Detect which cell encompasses the target text, then output its (x, y) center coordinate. 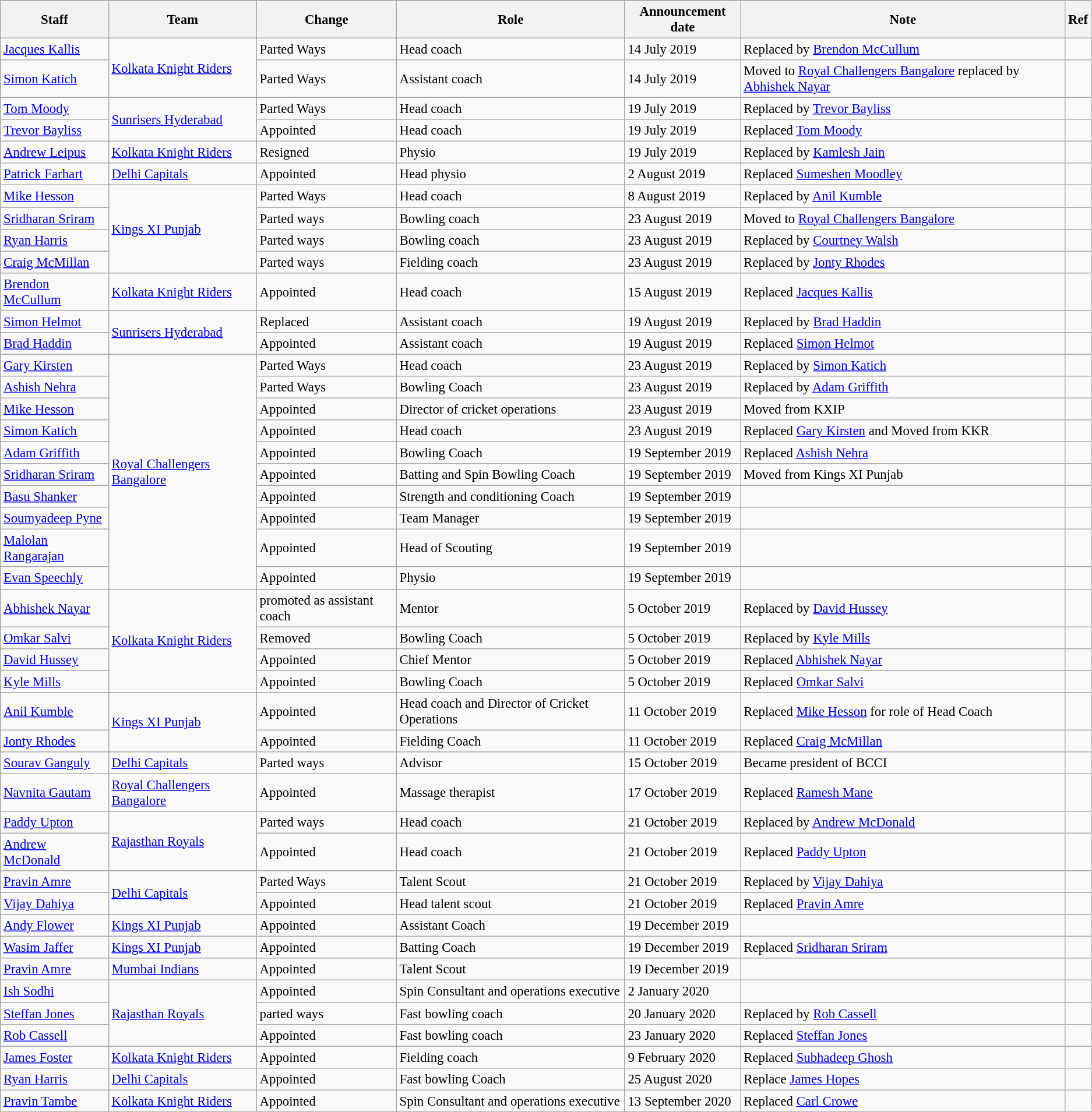
Vijay Dahiya (55, 904)
Replaced by Kamlesh Jain (903, 153)
Adam Griffith (55, 453)
Replaced Carl Crowe (903, 1101)
parted ways (326, 1014)
Wasim Jaffer (55, 948)
Simon Helmot (55, 322)
Pravin Tambe (55, 1101)
Jacques Kallis (55, 50)
Replaced Simon Helmot (903, 344)
Announcement date (683, 20)
2 August 2019 (683, 174)
Replaced (326, 322)
Replaced by David Hussey (903, 608)
2 January 2020 (683, 991)
Note (903, 20)
Brad Haddin (55, 344)
Team Manager (510, 518)
Andy Flower (55, 926)
Paddy Upton (55, 822)
Craig McMillan (55, 262)
8 August 2019 (683, 196)
Fast bowling Coach (510, 1079)
Andrew Leipus (55, 153)
Replaced by Courtney Walsh (903, 240)
Batting and Spin Bowling Coach (510, 475)
Replaced Jacques Kallis (903, 291)
Moved to Royal Challengers Bangalore replaced by Abhishek Nayar (903, 79)
Andrew McDonald (55, 853)
Moved from KXIP (903, 409)
Replace James Hopes (903, 1079)
Replaced Pravin Amre (903, 904)
Kyle Mills (55, 682)
Resigned (326, 153)
promoted as assistant coach (326, 608)
Replaced by Anil Kumble (903, 196)
Replaced by Jonty Rhodes (903, 262)
Replaced by Brendon McCullum (903, 50)
17 October 2019 (683, 792)
Jonty Rhodes (55, 741)
Replaced Subhadeep Ghosh (903, 1057)
Evan Speechly (55, 578)
Role (510, 20)
Replaced by Simon Katich (903, 365)
Replaced Abhishek Nayar (903, 659)
Head physio (510, 174)
Omkar Salvi (55, 638)
Team (182, 20)
Replaced Craig McMillan (903, 741)
Replaced by Andrew McDonald (903, 822)
Replaced Sumeshen Moodley (903, 174)
Replaced Omkar Salvi (903, 682)
25 August 2020 (683, 1079)
Became president of BCCI (903, 763)
Removed (326, 638)
Chief Mentor (510, 659)
Replaced Ramesh Mane (903, 792)
Head coach and Director of Cricket Operations (510, 712)
Replaced Gary Kirsten and Moved from KKR (903, 431)
Replaced Tom Moody (903, 130)
Head of Scouting (510, 549)
15 August 2019 (683, 291)
Rob Cassell (55, 1035)
Staff (55, 20)
Replaced by Rob Cassell (903, 1014)
Anil Kumble (55, 712)
Fielding Coach (510, 741)
Replaced Mike Hesson for role of Head Coach (903, 712)
Gary Kirsten (55, 365)
David Hussey (55, 659)
Steffan Jones (55, 1014)
Patrick Farhart (55, 174)
Replaced Paddy Upton (903, 853)
Replaced by Brad Haddin (903, 322)
23 January 2020 (683, 1035)
Replaced Steffan Jones (903, 1035)
Sourav Ganguly (55, 763)
Basu Shanker (55, 497)
Moved from Kings XI Punjab (903, 475)
Abhishek Nayar (55, 608)
Change (326, 20)
Ish Sodhi (55, 991)
Malolan Rangarajan (55, 549)
Tom Moody (55, 109)
Soumyadeep Pyne (55, 518)
20 January 2020 (683, 1014)
9 February 2020 (683, 1057)
13 September 2020 (683, 1101)
Replaced by Adam Griffith (903, 387)
Replaced Ashish Nehra (903, 453)
Mentor (510, 608)
Moved to Royal Challengers Bangalore (903, 218)
Head talent scout (510, 904)
James Foster (55, 1057)
Massage therapist (510, 792)
Replaced Sridharan Sriram (903, 948)
Ashish Nehra (55, 387)
Batting Coach (510, 948)
Navnita Gautam (55, 792)
Director of cricket operations (510, 409)
Mumbai Indians (182, 970)
Strength and conditioning Coach (510, 497)
Replaced by Trevor Bayliss (903, 109)
Replaced by Vijay Dahiya (903, 882)
15 October 2019 (683, 763)
Trevor Bayliss (55, 130)
Ref (1078, 20)
Assistant Coach (510, 926)
Brendon McCullum (55, 291)
Replaced by Kyle Mills (903, 638)
Advisor (510, 763)
